Output the (x, y) coordinate of the center of the cell containing the given text.  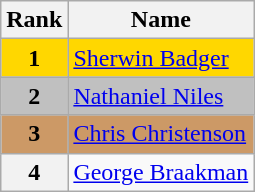
1 (34, 58)
Nathaniel Niles (161, 96)
Sherwin Badger (161, 58)
Chris Christenson (161, 134)
Name (161, 20)
Rank (34, 20)
4 (34, 172)
3 (34, 134)
George Braakman (161, 172)
2 (34, 96)
